From the cell containing the given text, extract its center point as [x, y] coordinate. 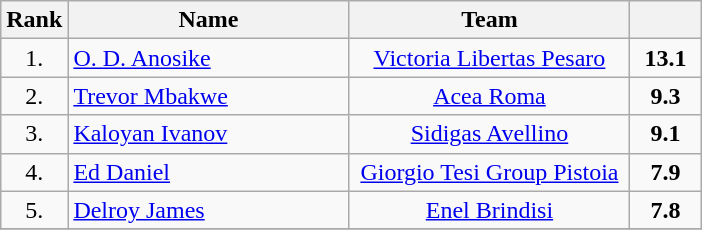
7.8 [666, 210]
Delroy James [208, 210]
Sidigas Avellino [490, 134]
Rank [34, 20]
Name [208, 20]
Team [490, 20]
9.3 [666, 96]
O. D. Anosike [208, 58]
Trevor Mbakwe [208, 96]
4. [34, 172]
Acea Roma [490, 96]
Giorgio Tesi Group Pistoia [490, 172]
Enel Brindisi [490, 210]
5. [34, 210]
Kaloyan Ivanov [208, 134]
Victoria Libertas Pesaro [490, 58]
Ed Daniel [208, 172]
13.1 [666, 58]
7.9 [666, 172]
1. [34, 58]
3. [34, 134]
9.1 [666, 134]
2. [34, 96]
